Return (x, y) of the center of cell containing provided text 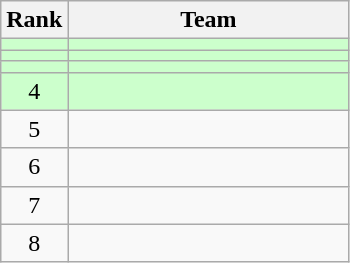
6 (34, 167)
Rank (34, 20)
5 (34, 129)
4 (34, 91)
7 (34, 205)
8 (34, 243)
Team (208, 20)
